Scan for the cell matching the given text and deliver its [x, y] coordinate at center. 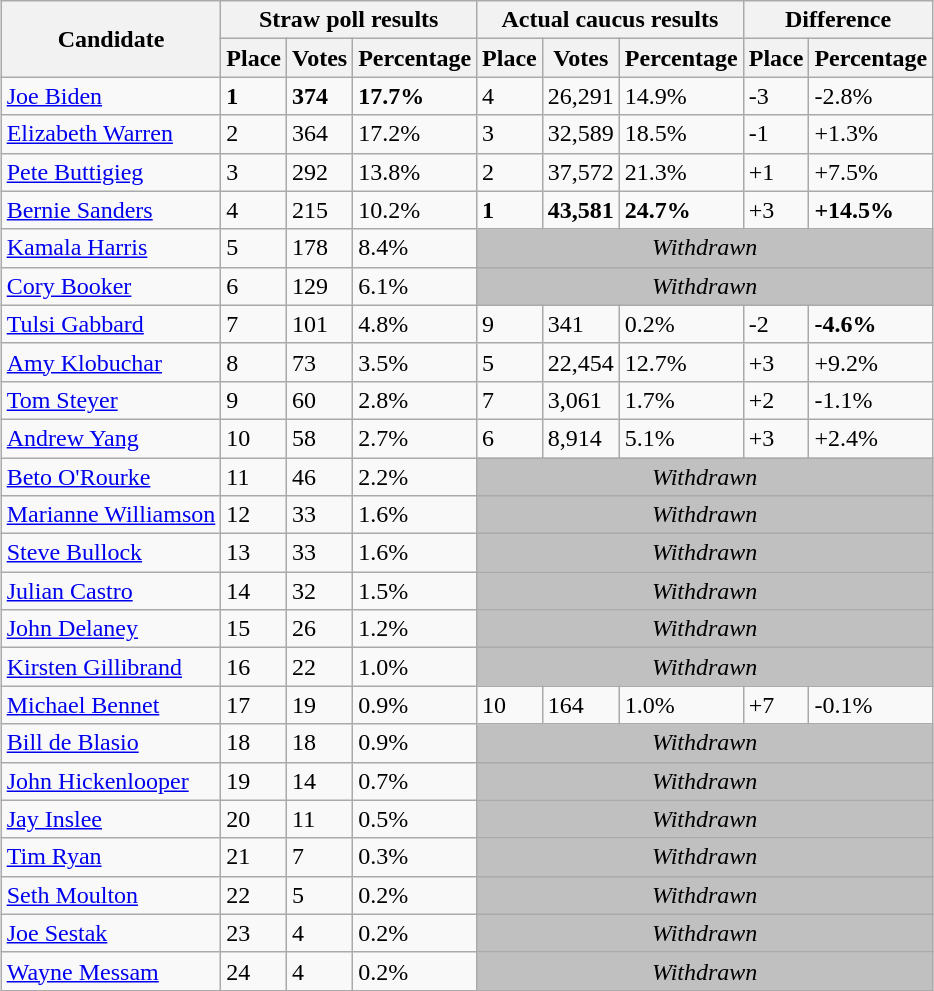
10.2% [415, 210]
1.7% [681, 400]
Cory Booker [111, 286]
21.3% [681, 172]
Kamala Harris [111, 248]
Jay Inslee [111, 819]
Elizabeth Warren [111, 134]
-3 [776, 96]
+14.5% [871, 210]
73 [319, 362]
178 [319, 248]
John Hickenlooper [111, 781]
8 [254, 362]
18.5% [681, 134]
Pete Buttigieg [111, 172]
24.7% [681, 210]
17.2% [415, 134]
Kirsten Gillibrand [111, 667]
0.5% [415, 819]
3,061 [580, 400]
Andrew Yang [111, 438]
Seth Moulton [111, 895]
17 [254, 705]
129 [319, 286]
341 [580, 324]
Candidate [111, 39]
3.5% [415, 362]
+1.3% [871, 134]
Joe Sestak [111, 933]
164 [580, 705]
+2.4% [871, 438]
14.9% [681, 96]
17.7% [415, 96]
32,589 [580, 134]
+2 [776, 400]
-4.6% [871, 324]
24 [254, 971]
-2.8% [871, 96]
0.3% [415, 857]
Bill de Blasio [111, 743]
-0.1% [871, 705]
4.8% [415, 324]
Beto O'Rourke [111, 477]
+7.5% [871, 172]
22,454 [580, 362]
23 [254, 933]
12 [254, 515]
-1 [776, 134]
374 [319, 96]
6.1% [415, 286]
0.7% [415, 781]
26,291 [580, 96]
37,572 [580, 172]
2.8% [415, 400]
+7 [776, 705]
Difference [838, 20]
Tulsi Gabbard [111, 324]
2.7% [415, 438]
8,914 [580, 438]
+9.2% [871, 362]
364 [319, 134]
-1.1% [871, 400]
101 [319, 324]
32 [319, 591]
58 [319, 438]
8.4% [415, 248]
+1 [776, 172]
Marianne Williamson [111, 515]
Wayne Messam [111, 971]
Amy Klobuchar [111, 362]
215 [319, 210]
Michael Bennet [111, 705]
Steve Bullock [111, 553]
2.2% [415, 477]
16 [254, 667]
12.7% [681, 362]
13.8% [415, 172]
20 [254, 819]
John Delaney [111, 629]
21 [254, 857]
Julian Castro [111, 591]
292 [319, 172]
43,581 [580, 210]
Straw poll results [349, 20]
Tom Steyer [111, 400]
60 [319, 400]
-2 [776, 324]
5.1% [681, 438]
1.2% [415, 629]
Actual caucus results [610, 20]
Tim Ryan [111, 857]
1.5% [415, 591]
46 [319, 477]
26 [319, 629]
Joe Biden [111, 96]
15 [254, 629]
13 [254, 553]
Bernie Sanders [111, 210]
